From the cell containing the given text, extract its center point as [x, y] coordinate. 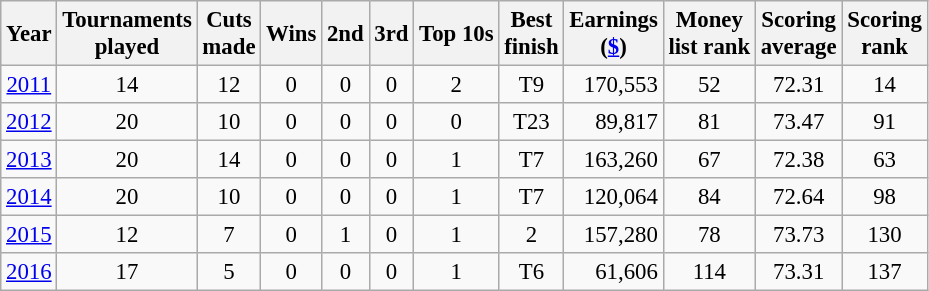
Top 10s [456, 34]
72.31 [798, 85]
3rd [392, 34]
Moneylist rank [709, 34]
Year [29, 34]
52 [709, 85]
Wins [292, 34]
2015 [29, 235]
73.73 [798, 235]
T9 [532, 85]
2012 [29, 122]
81 [709, 122]
98 [884, 197]
T23 [532, 122]
130 [884, 235]
91 [884, 122]
Cuts made [229, 34]
Tournaments played [127, 34]
163,260 [614, 160]
170,553 [614, 85]
63 [884, 160]
2011 [29, 85]
Best finish [532, 34]
2nd [346, 34]
78 [709, 235]
72.64 [798, 197]
Earnings($) [614, 34]
67 [709, 160]
157,280 [614, 235]
120,064 [614, 197]
73.47 [798, 122]
Scoringrank [884, 34]
84 [709, 197]
7 [229, 235]
89,817 [614, 122]
2014 [29, 197]
72.38 [798, 160]
2013 [29, 160]
Scoring average [798, 34]
